Return the (X, Y) coordinate for the center point of the cell that contains the specified text.  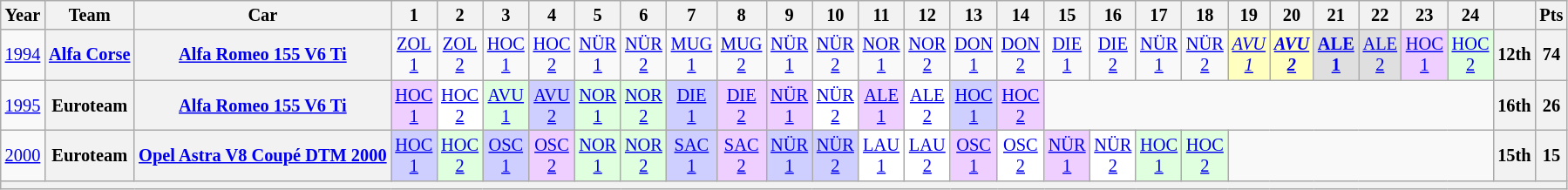
LAU2 (927, 155)
12 (927, 15)
SAC2 (741, 155)
13 (974, 15)
3 (506, 15)
1994 (23, 55)
Year (23, 15)
DON2 (1021, 55)
14 (1021, 15)
6 (643, 15)
11 (882, 15)
15th (1514, 155)
16th (1514, 105)
26 (1551, 105)
ZOL1 (413, 55)
Alfa Corse (89, 55)
9 (790, 15)
MUG1 (692, 55)
Team (89, 15)
24 (1471, 15)
DON1 (974, 55)
Car (262, 15)
LAU1 (882, 155)
4 (553, 15)
16 (1114, 15)
5 (598, 15)
1 (413, 15)
74 (1551, 55)
2 (460, 15)
19 (1249, 15)
MUG2 (741, 55)
22 (1381, 15)
8 (741, 15)
10 (835, 15)
SAC1 (692, 155)
Pts (1551, 15)
1995 (23, 105)
12th (1514, 55)
17 (1159, 15)
20 (1292, 15)
Opel Astra V8 Coupé DTM 2000 (262, 155)
ZOL2 (460, 55)
18 (1205, 15)
23 (1424, 15)
7 (692, 15)
2000 (23, 155)
21 (1336, 15)
